Find where the given text appears and provide that cell's center as [X, Y] coordinate. 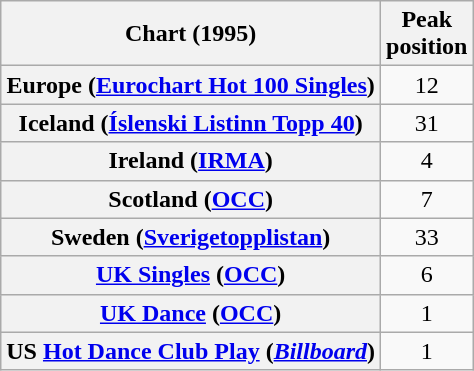
Peakposition [427, 34]
Scotland (OCC) [191, 199]
31 [427, 123]
Chart (1995) [191, 34]
Sweden (Sverigetopplistan) [191, 237]
Iceland (Íslenski Listinn Topp 40) [191, 123]
UK Dance (OCC) [191, 313]
33 [427, 237]
Europe (Eurochart Hot 100 Singles) [191, 85]
6 [427, 275]
7 [427, 199]
Ireland (IRMA) [191, 161]
4 [427, 161]
UK Singles (OCC) [191, 275]
US Hot Dance Club Play (Billboard) [191, 351]
12 [427, 85]
